Locate the cell with the specified text and output its [X, Y] center coordinate. 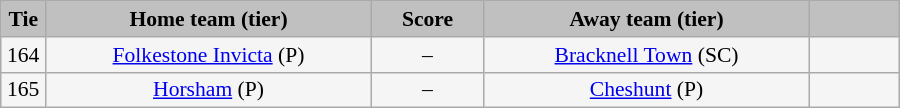
Tie [24, 19]
Score [427, 19]
164 [24, 55]
165 [24, 90]
Folkestone Invicta (P) [209, 55]
Bracknell Town (SC) [647, 55]
Home team (tier) [209, 19]
Horsham (P) [209, 90]
Cheshunt (P) [647, 90]
Away team (tier) [647, 19]
